Determine the (x, y) coordinate at the center of the cell enclosing the given text.  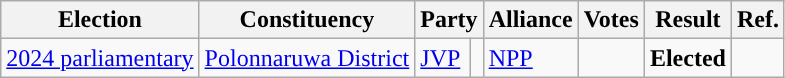
Alliance (530, 20)
JVP (443, 58)
Result (688, 20)
Votes (611, 20)
Elected (688, 58)
Party (449, 20)
Constituency (307, 20)
Ref. (758, 20)
Election (100, 20)
NPP (530, 58)
Polonnaruwa District (307, 58)
2024 parliamentary (100, 58)
